Capture the cell that displays the provided text and extract its [x, y] central coordinate. 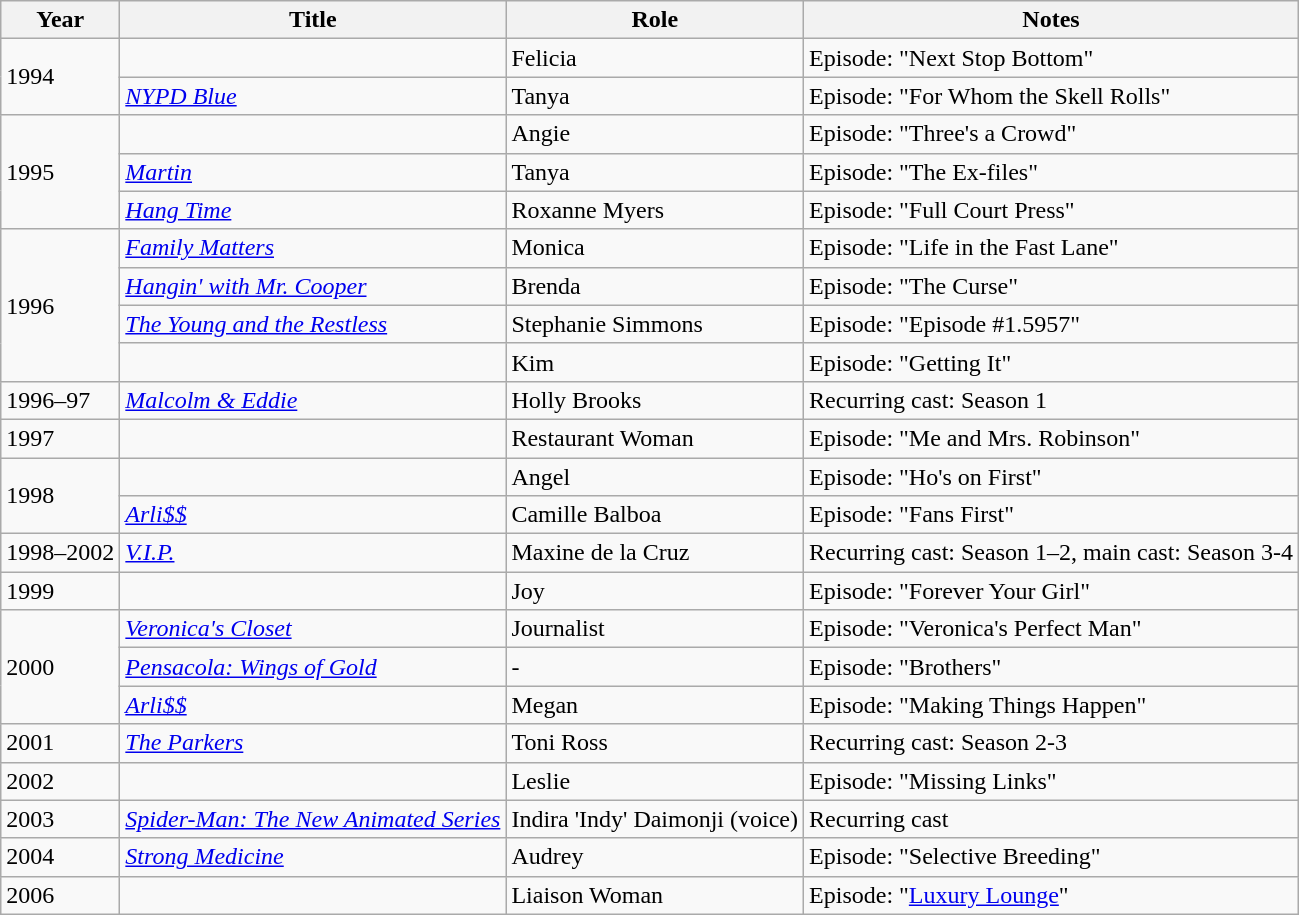
2004 [60, 857]
Brenda [655, 286]
Indira 'Indy' Daimonji (voice) [655, 819]
The Parkers [313, 743]
Role [655, 20]
Veronica's Closet [313, 629]
Notes [1052, 20]
- [655, 667]
Kim [655, 362]
Episode: "For Whom the Skell Rolls" [1052, 96]
Malcolm & Eddie [313, 400]
Leslie [655, 781]
Megan [655, 705]
Recurring cast: Season 1–2, main cast: Season 3-4 [1052, 553]
Audrey [655, 857]
Recurring cast: Season 1 [1052, 400]
Episode: "Forever Your Girl" [1052, 591]
Monica [655, 248]
Episode: "Luxury Lounge" [1052, 895]
Roxanne Myers [655, 210]
Pensacola: Wings of Gold [313, 667]
1996–97 [60, 400]
Holly Brooks [655, 400]
Episode: "Missing Links" [1052, 781]
NYPD Blue [313, 96]
Camille Balboa [655, 515]
Episode: "The Curse" [1052, 286]
Episode: "Next Stop Bottom" [1052, 58]
Episode: "Episode #1.5957" [1052, 324]
1995 [60, 172]
The Young and the Restless [313, 324]
Title [313, 20]
Strong Medicine [313, 857]
Angel [655, 477]
Hang Time [313, 210]
Episode: "Three's a Crowd" [1052, 134]
Felicia [655, 58]
1996 [60, 305]
Journalist [655, 629]
1998–2002 [60, 553]
V.I.P. [313, 553]
Spider-Man: The New Animated Series [313, 819]
Recurring cast [1052, 819]
Episode: "Fans First" [1052, 515]
2006 [60, 895]
Episode: "The Ex-files" [1052, 172]
Episode: "Selective Breeding" [1052, 857]
2003 [60, 819]
2000 [60, 667]
1998 [60, 496]
1994 [60, 77]
Stephanie Simmons [655, 324]
Episode: "Veronica's Perfect Man" [1052, 629]
Martin [313, 172]
Hangin' with Mr. Cooper [313, 286]
2001 [60, 743]
Episode: "Brothers" [1052, 667]
Episode: "Getting It" [1052, 362]
Episode: "Me and Mrs. Robinson" [1052, 438]
2002 [60, 781]
Angie [655, 134]
Episode: "Ho's on First" [1052, 477]
Episode: "Full Court Press" [1052, 210]
Recurring cast: Season 2-3 [1052, 743]
Episode: "Making Things Happen" [1052, 705]
1999 [60, 591]
Episode: "Life in the Fast Lane" [1052, 248]
Joy [655, 591]
Family Matters [313, 248]
Liaison Woman [655, 895]
Toni Ross [655, 743]
Maxine de la Cruz [655, 553]
Restaurant Woman [655, 438]
1997 [60, 438]
Year [60, 20]
